Find where the given text appears and provide that cell's center as (x, y) coordinate. 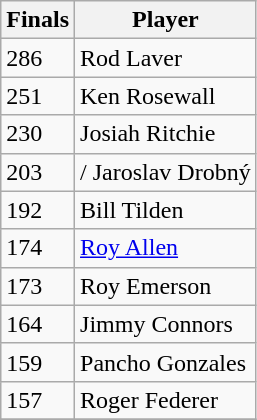
Rod Laver (166, 58)
Josiah Ritchie (166, 134)
251 (38, 96)
Jimmy Connors (166, 324)
203 (38, 172)
Roy Allen (166, 248)
Bill Tilden (166, 210)
174 (38, 248)
Player (166, 20)
Pancho Gonzales (166, 362)
192 (38, 210)
Ken Rosewall (166, 96)
/ Jaroslav Drobný (166, 172)
230 (38, 134)
159 (38, 362)
Roger Federer (166, 400)
164 (38, 324)
173 (38, 286)
286 (38, 58)
157 (38, 400)
Roy Emerson (166, 286)
Finals (38, 20)
